Extract the (X, Y) coordinate from the center of the cell holding the provided text.  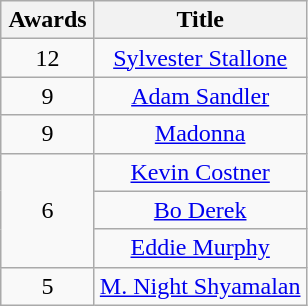
M. Night Shyamalan (200, 286)
5 (48, 286)
Eddie Murphy (200, 248)
6 (48, 210)
Kevin Costner (200, 172)
Adam Sandler (200, 96)
Awards (48, 20)
Sylvester Stallone (200, 58)
12 (48, 58)
Madonna (200, 134)
Bo Derek (200, 210)
Title (200, 20)
